Detect which cell encompasses the target text, then output its [x, y] center coordinate. 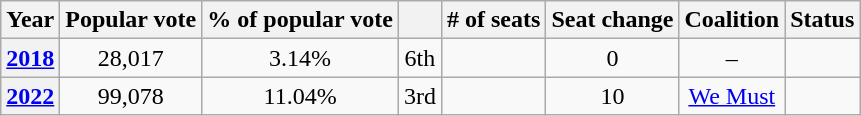
99,078 [131, 96]
Year [30, 20]
We Must [732, 96]
% of popular vote [300, 20]
– [732, 58]
# of seats [493, 20]
Popular vote [131, 20]
Status [822, 20]
11.04% [300, 96]
28,017 [131, 58]
0 [612, 58]
3rd [420, 96]
Seat change [612, 20]
2022 [30, 96]
6th [420, 58]
10 [612, 96]
2018 [30, 58]
3.14% [300, 58]
Coalition [732, 20]
